From the cell containing the given text, extract its center point as [X, Y] coordinate. 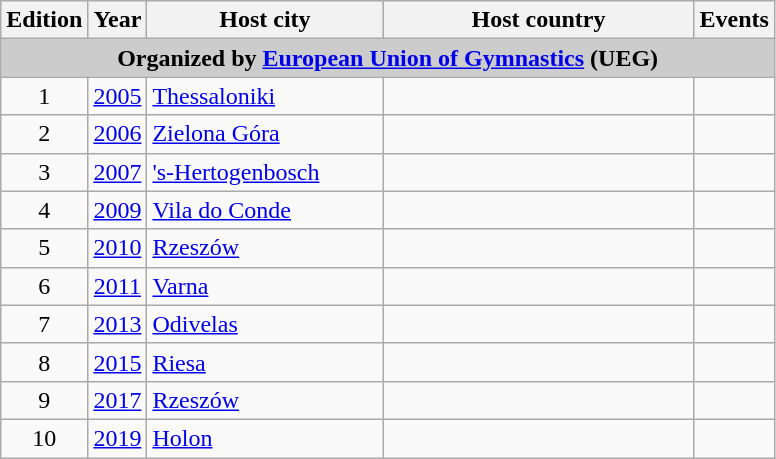
's-Hertogenbosch [265, 172]
6 [44, 286]
4 [44, 210]
2007 [118, 172]
Year [118, 20]
7 [44, 324]
2 [44, 134]
Events [734, 20]
2005 [118, 96]
1 [44, 96]
2017 [118, 400]
9 [44, 400]
3 [44, 172]
Host city [265, 20]
Riesa [265, 362]
2006 [118, 134]
Vila do Conde [265, 210]
2011 [118, 286]
Holon [265, 438]
Odivelas [265, 324]
5 [44, 248]
Thessaloniki [265, 96]
2015 [118, 362]
8 [44, 362]
Host country [538, 20]
2013 [118, 324]
Zielona Góra [265, 134]
Edition [44, 20]
2019 [118, 438]
Organized by European Union of Gymnastics (UEG) [388, 58]
10 [44, 438]
Varna [265, 286]
2009 [118, 210]
2010 [118, 248]
